Search for the cell housing the specified text and yield its [X, Y] center coordinate. 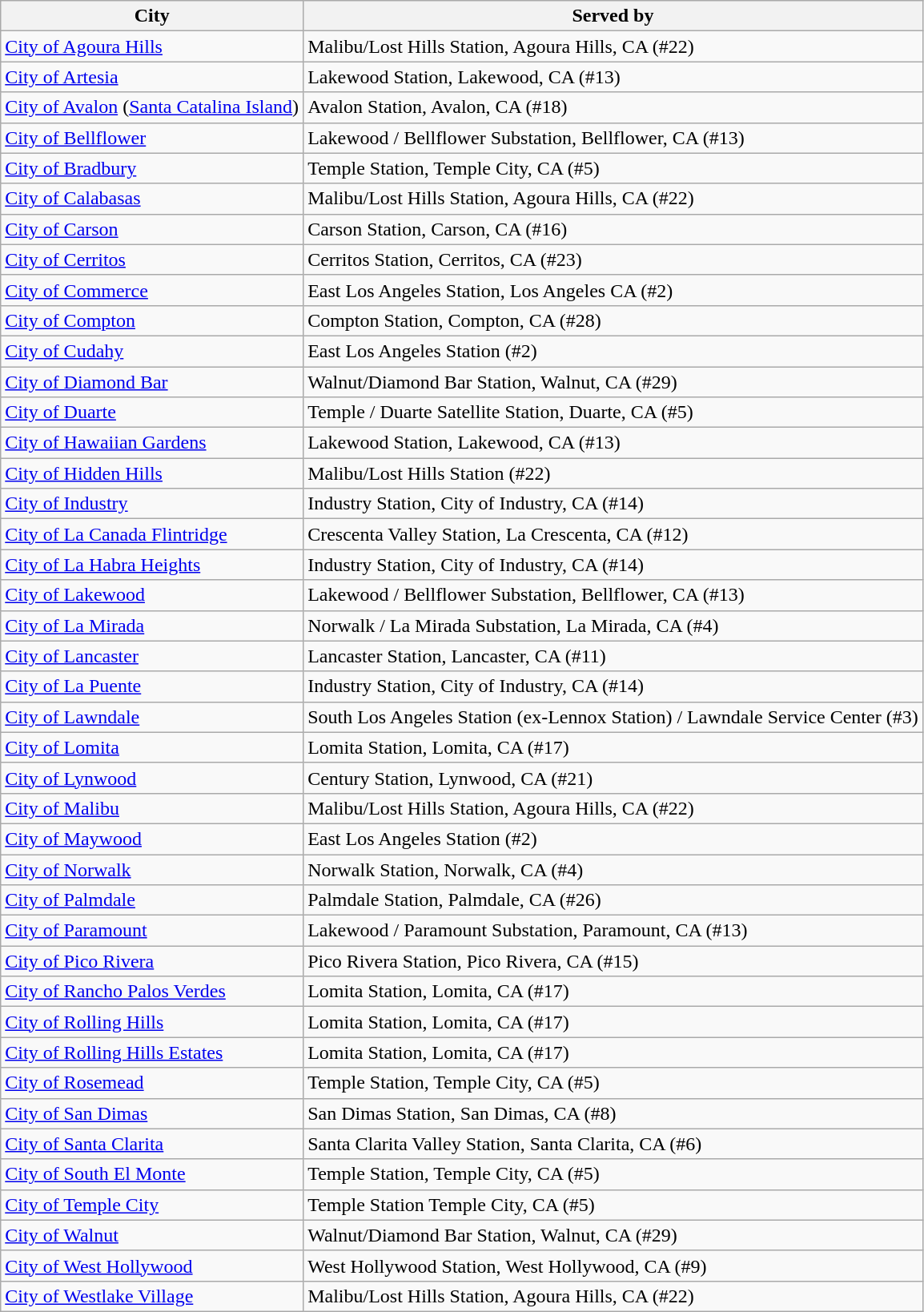
Palmdale Station, Palmdale, CA (#26) [613, 900]
City of Commerce [152, 290]
City of Artesia [152, 77]
Temple Station Temple City, CA (#5) [613, 1205]
City of San Dimas [152, 1113]
City of Pico Rivera [152, 961]
Temple / Duarte Satellite Station, Duarte, CA (#5) [613, 413]
City [152, 16]
East Los Angeles Station, Los Angeles CA (#2) [613, 290]
Norwalk / La Mirada Substation, La Mirada, CA (#4) [613, 626]
City of South El Monte [152, 1174]
City of Westlake Village [152, 1296]
City of Rosemead [152, 1083]
City of Palmdale [152, 900]
City of Lancaster [152, 656]
San Dimas Station, San Dimas, CA (#8) [613, 1113]
City of Bradbury [152, 168]
City of Temple City [152, 1205]
City of Norwalk [152, 869]
City of Santa Clarita [152, 1144]
Cerritos Station, Cerritos, CA (#23) [613, 260]
Santa Clarita Valley Station, Santa Clarita, CA (#6) [613, 1144]
Lakewood / Paramount Substation, Paramount, CA (#13) [613, 931]
Crescenta Valley Station, La Crescenta, CA (#12) [613, 534]
City of Rolling Hills [152, 1022]
Pico Rivera Station, Pico Rivera, CA (#15) [613, 961]
City of Bellflower [152, 138]
City of Carson [152, 229]
City of La Habra Heights [152, 565]
Carson Station, Carson, CA (#16) [613, 229]
City of Duarte [152, 413]
City of Agoura Hills [152, 46]
City of Cudahy [152, 351]
City of Walnut [152, 1235]
City of Rolling Hills Estates [152, 1052]
Malibu/Lost Hills Station (#22) [613, 473]
City of West Hollywood [152, 1266]
City of La Canada Flintridge [152, 534]
Avalon Station, Avalon, CA (#18) [613, 107]
City of Hidden Hills [152, 473]
City of Hawaiian Gardens [152, 443]
Norwalk Station, Norwalk, CA (#4) [613, 869]
City of Cerritos [152, 260]
City of La Mirada [152, 626]
City of Diamond Bar [152, 382]
City of Rancho Palos Verdes [152, 992]
City of Maywood [152, 839]
Lancaster Station, Lancaster, CA (#11) [613, 656]
Century Station, Lynwood, CA (#21) [613, 778]
South Los Angeles Station (ex-Lennox Station) / Lawndale Service Center (#3) [613, 717]
City of Paramount [152, 931]
City of Calabasas [152, 199]
City of Malibu [152, 808]
City of Lomita [152, 747]
City of Industry [152, 504]
City of Lynwood [152, 778]
City of Lakewood [152, 595]
City of Compton [152, 320]
City of Avalon (Santa Catalina Island) [152, 107]
City of Lawndale [152, 717]
City of La Puente [152, 686]
Compton Station, Compton, CA (#28) [613, 320]
West Hollywood Station, West Hollywood, CA (#9) [613, 1266]
Served by [613, 16]
